Scan for the cell matching the given text and deliver its [x, y] coordinate at center. 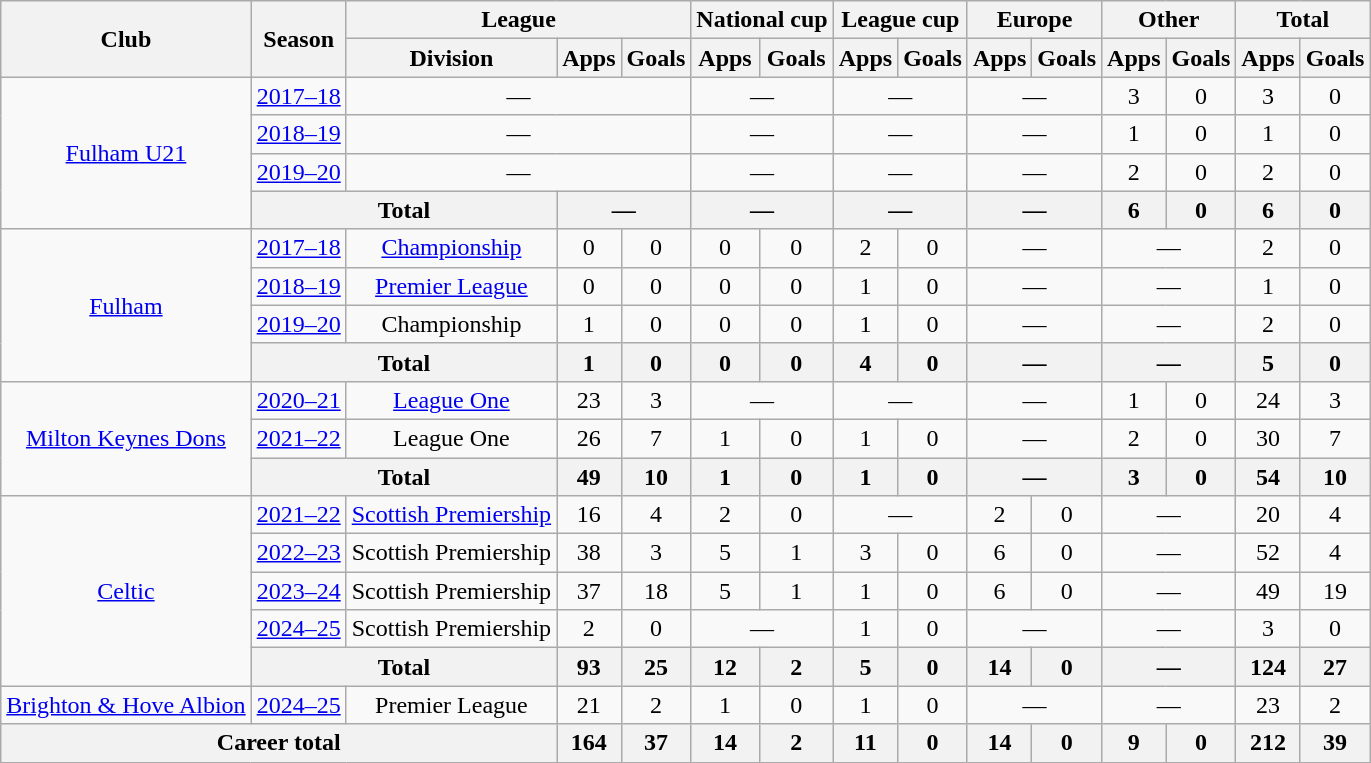
212 [1268, 743]
30 [1268, 438]
21 [589, 705]
Division [451, 58]
League cup [900, 20]
Season [298, 39]
Other [1169, 20]
Milton Keynes Dons [126, 438]
24 [1268, 400]
2020–21 [298, 400]
52 [1268, 553]
2023–24 [298, 591]
Fulham [126, 305]
26 [589, 438]
11 [865, 743]
54 [1268, 477]
18 [656, 591]
Europe [1034, 20]
39 [1335, 743]
25 [656, 667]
Career total [279, 743]
Brighton & Hove Albion [126, 705]
93 [589, 667]
124 [1268, 667]
National cup [762, 20]
27 [1335, 667]
19 [1335, 591]
164 [589, 743]
38 [589, 553]
12 [725, 667]
Celtic [126, 591]
Club [126, 39]
16 [589, 515]
League [518, 20]
Fulham U21 [126, 153]
20 [1268, 515]
9 [1134, 743]
2022–23 [298, 553]
